Determine the [X, Y] coordinate at the center of the cell enclosing the given text.  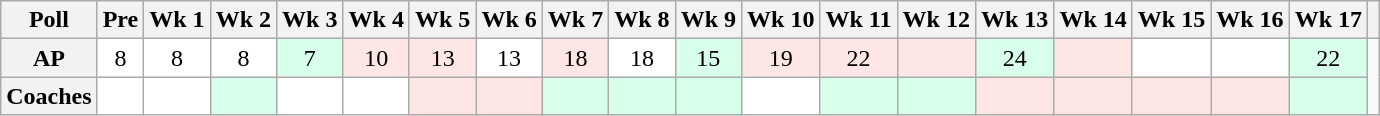
Wk 2 [243, 20]
Wk 8 [642, 20]
Wk 6 [509, 20]
Pre [120, 20]
24 [1014, 58]
Wk 3 [310, 20]
Wk 14 [1093, 20]
Wk 17 [1328, 20]
Poll [49, 20]
Wk 12 [936, 20]
Wk 10 [781, 20]
Wk 5 [442, 20]
Wk 9 [708, 20]
Wk 7 [575, 20]
Wk 13 [1014, 20]
10 [376, 58]
Wk 1 [177, 20]
AP [49, 58]
7 [310, 58]
Coaches [49, 96]
Wk 16 [1250, 20]
Wk 4 [376, 20]
19 [781, 58]
15 [708, 58]
Wk 11 [858, 20]
Wk 15 [1171, 20]
